From the cell containing the given text, extract its center point as [X, Y] coordinate. 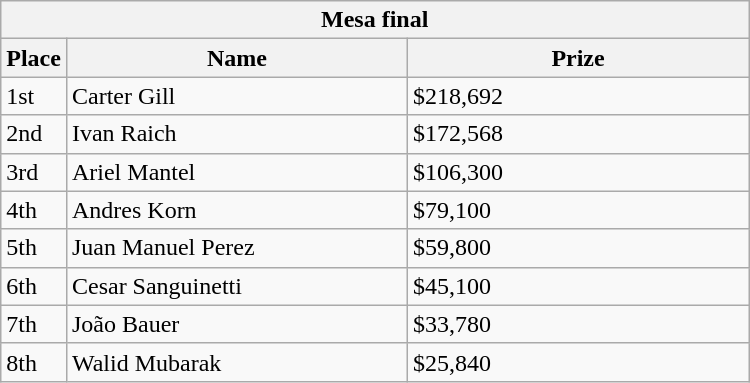
6th [34, 286]
Walid Mubarak [236, 362]
$218,692 [578, 96]
$172,568 [578, 134]
1st [34, 96]
Mesa final [375, 20]
3rd [34, 172]
$45,100 [578, 286]
$106,300 [578, 172]
Juan Manuel Perez [236, 248]
Ariel Mantel [236, 172]
8th [34, 362]
Place [34, 58]
5th [34, 248]
Prize [578, 58]
Name [236, 58]
Andres Korn [236, 210]
4th [34, 210]
João Bauer [236, 324]
Carter Gill [236, 96]
Cesar Sanguinetti [236, 286]
$79,100 [578, 210]
2nd [34, 134]
$25,840 [578, 362]
$33,780 [578, 324]
$59,800 [578, 248]
Ivan Raich [236, 134]
7th [34, 324]
